Determine the [X, Y] coordinate at the center of the cell enclosing the given text.  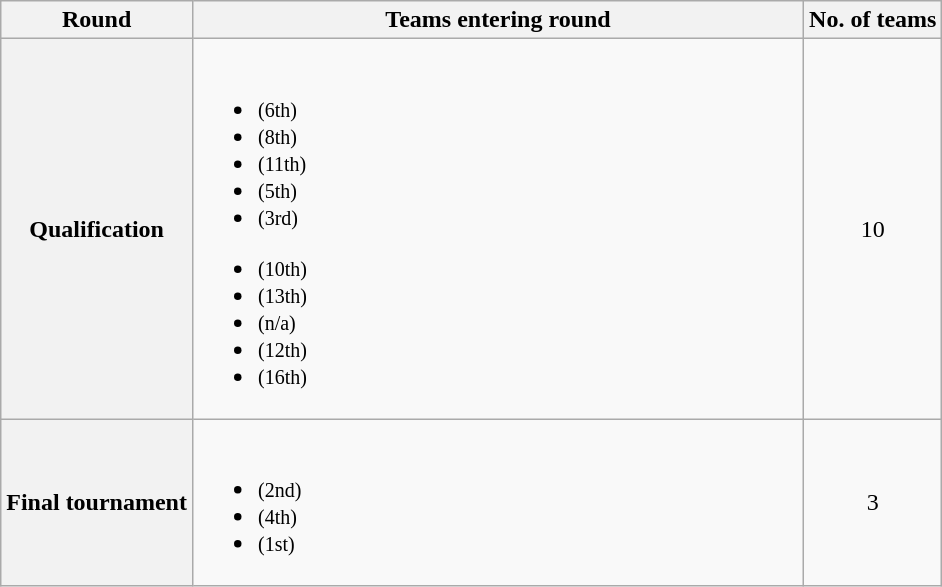
Qualification [97, 229]
10 [873, 229]
(6th) (8th) (11th) (5th) (3rd) (10th) (13th) (n/a) (12th) (16th) [498, 229]
Teams entering round [498, 20]
3 [873, 502]
No. of teams [873, 20]
Round [97, 20]
Final tournament [97, 502]
(2nd) (4th) (1st) [498, 502]
